Capture the cell that displays the provided text and extract its (X, Y) central coordinate. 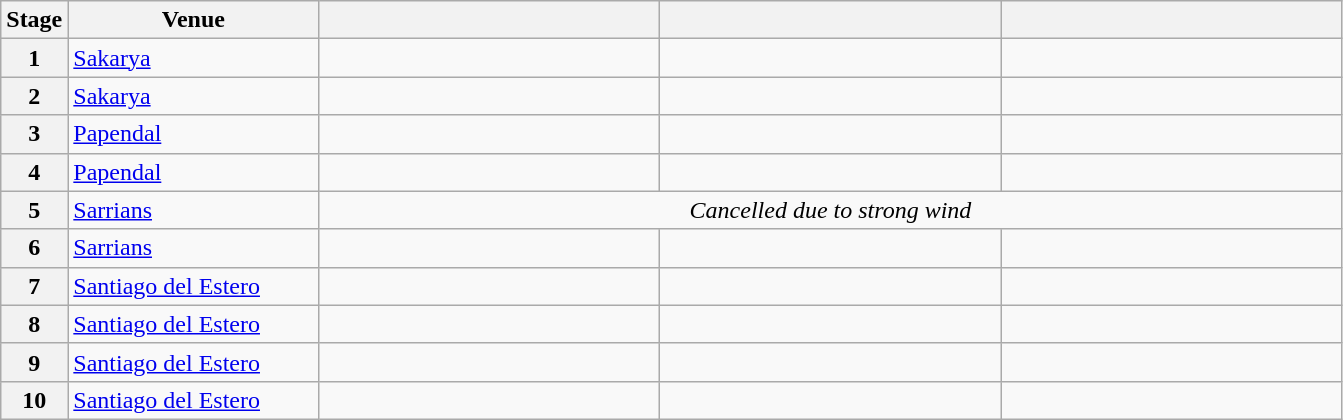
8 (34, 324)
Venue (194, 20)
1 (34, 58)
4 (34, 172)
5 (34, 210)
2 (34, 96)
6 (34, 248)
7 (34, 286)
Cancelled due to strong wind (830, 210)
3 (34, 134)
Stage (34, 20)
10 (34, 400)
9 (34, 362)
